Capture the cell that displays the provided text and extract its (x, y) central coordinate. 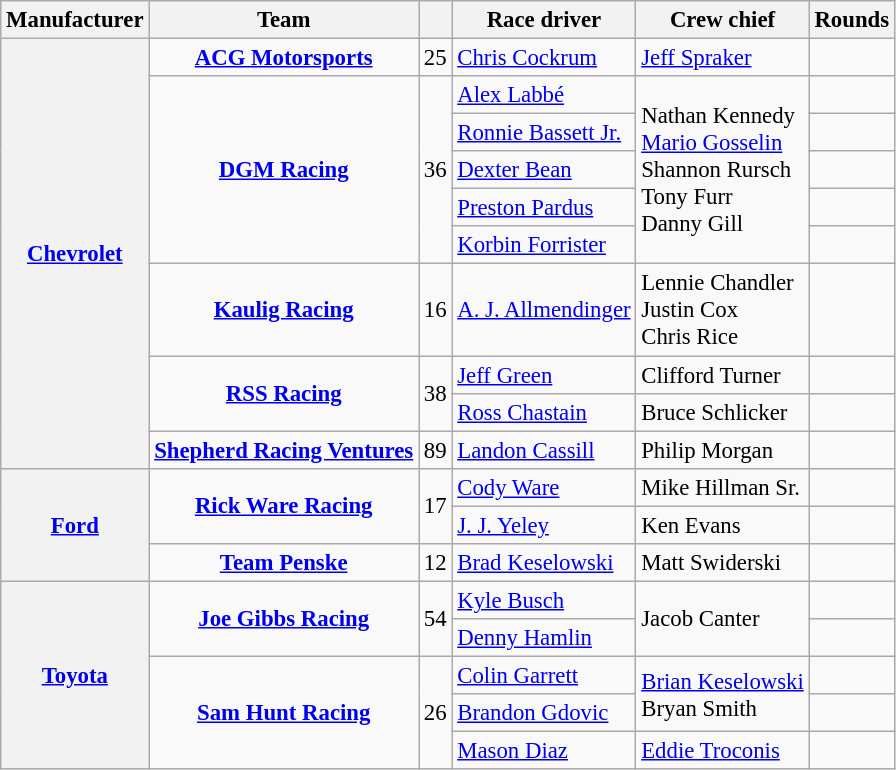
Mike Hillman Sr. (722, 487)
Rick Ware Racing (284, 506)
12 (436, 563)
54 (436, 618)
Landon Cassill (544, 450)
Rounds (852, 20)
Toyota (75, 675)
Team Penske (284, 563)
Korbin Forrister (544, 245)
Alex Labbé (544, 95)
Clifford Turner (722, 375)
Ford (75, 524)
Chris Cockrum (544, 58)
ACG Motorsports (284, 58)
DGM Racing (284, 170)
Denny Hamlin (544, 638)
16 (436, 310)
26 (436, 712)
A. J. Allmendinger (544, 310)
Philip Morgan (722, 450)
J. J. Yeley (544, 525)
17 (436, 506)
Matt Swiderski (722, 563)
25 (436, 58)
Nathan Kennedy Mario Gosselin Shannon Rursch Tony Furr Danny Gill (722, 170)
38 (436, 394)
Brad Keselowski (544, 563)
Race driver (544, 20)
Sam Hunt Racing (284, 712)
Lennie Chandler Justin Cox Chris Rice (722, 310)
Bruce Schlicker (722, 412)
Kyle Busch (544, 600)
Cody Ware (544, 487)
Jeff Spraker (722, 58)
Jeff Green (544, 375)
Team (284, 20)
Manufacturer (75, 20)
Colin Garrett (544, 675)
Chevrolet (75, 254)
Kaulig Racing (284, 310)
Jacob Canter (722, 618)
Brian Keselowski Bryan Smith (722, 694)
Joe Gibbs Racing (284, 618)
Preston Pardus (544, 208)
Ronnie Bassett Jr. (544, 133)
Ross Chastain (544, 412)
Brandon Gdovic (544, 713)
Crew chief (722, 20)
Mason Diaz (544, 751)
89 (436, 450)
RSS Racing (284, 394)
Dexter Bean (544, 170)
36 (436, 170)
Ken Evans (722, 525)
Shepherd Racing Ventures (284, 450)
Eddie Troconis (722, 751)
